Scan for the cell matching the given text and deliver its [X, Y] coordinate at center. 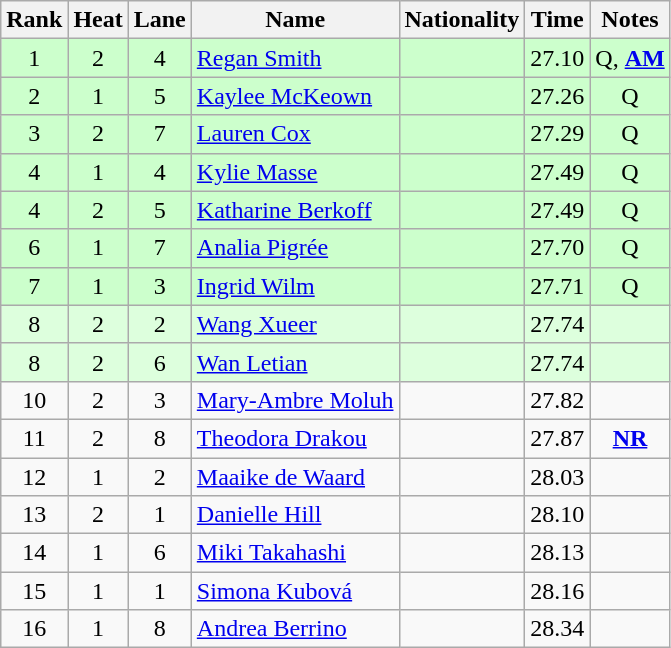
Mary-Ambre Moluh [295, 400]
16 [34, 629]
Lane [160, 20]
15 [34, 591]
Notes [630, 20]
Kaylee McKeown [295, 96]
Ingrid Wilm [295, 286]
13 [34, 515]
27.71 [558, 286]
27.29 [558, 134]
27.70 [558, 248]
27.10 [558, 58]
Simona Kubová [295, 591]
Nationality [462, 20]
Maaike de Waard [295, 477]
Time [558, 20]
27.26 [558, 96]
Analia Pigrée [295, 248]
11 [34, 438]
Andrea Berrino [295, 629]
Lauren Cox [295, 134]
Q, AM [630, 58]
27.87 [558, 438]
Regan Smith [295, 58]
28.10 [558, 515]
Rank [34, 20]
28.03 [558, 477]
28.13 [558, 553]
28.34 [558, 629]
10 [34, 400]
Katharine Berkoff [295, 210]
Miki Takahashi [295, 553]
28.16 [558, 591]
14 [34, 553]
12 [34, 477]
Theodora Drakou [295, 438]
27.82 [558, 400]
Wan Letian [295, 362]
Heat [98, 20]
NR [630, 438]
Danielle Hill [295, 515]
Kylie Masse [295, 172]
Wang Xueer [295, 324]
Name [295, 20]
